For the text-containing cell, return its midpoint in (x, y) coordinate format. 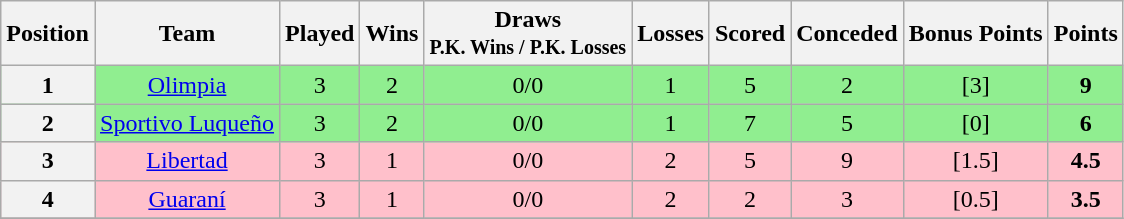
Played (320, 34)
Olimpia (186, 85)
3.5 (1086, 199)
Position (48, 34)
Guaraní (186, 199)
Conceded (847, 34)
Libertad (186, 161)
Wins (392, 34)
4 (48, 199)
Bonus Points (976, 34)
4.5 (1086, 161)
Losses (671, 34)
[1.5] (976, 161)
Sportivo Luqueño (186, 123)
7 (750, 123)
Team (186, 34)
[0.5] (976, 199)
[3] (976, 85)
DrawsP.K. Wins / P.K. Losses (528, 34)
Scored (750, 34)
[0] (976, 123)
6 (1086, 123)
Points (1086, 34)
